Return (x, y) of the center of cell containing provided text 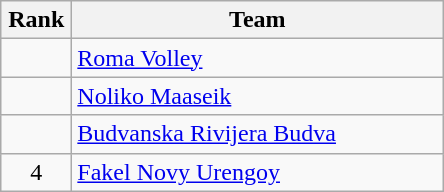
Budvanska Rivijera Budva (258, 134)
4 (36, 172)
Roma Volley (258, 58)
Rank (36, 20)
Fakel Novy Urengoy (258, 172)
Noliko Maaseik (258, 96)
Team (258, 20)
